Capture the cell that displays the provided text and extract its (X, Y) central coordinate. 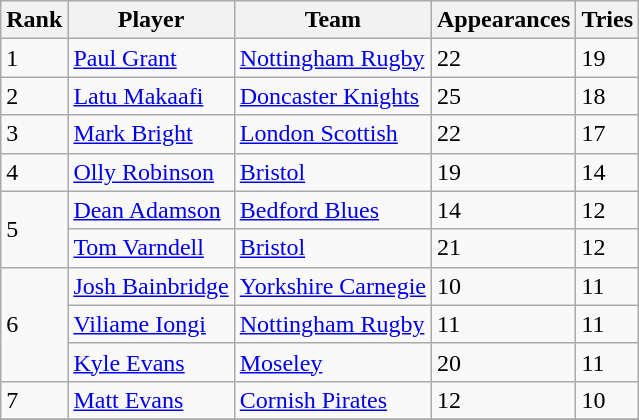
Tom Varndell (151, 248)
2 (34, 96)
20 (504, 362)
25 (504, 96)
Yorkshire Carnegie (332, 286)
6 (34, 324)
Matt Evans (151, 400)
Olly Robinson (151, 172)
Bedford Blues (332, 210)
1 (34, 58)
3 (34, 134)
18 (608, 96)
Doncaster Knights (332, 96)
Tries (608, 20)
London Scottish (332, 134)
Team (332, 20)
5 (34, 229)
Mark Bright (151, 134)
7 (34, 400)
Player (151, 20)
Viliame Iongi (151, 324)
21 (504, 248)
Latu Makaafi (151, 96)
Rank (34, 20)
Appearances (504, 20)
Kyle Evans (151, 362)
4 (34, 172)
17 (608, 134)
Josh Bainbridge (151, 286)
Moseley (332, 362)
Dean Adamson (151, 210)
Cornish Pirates (332, 400)
Paul Grant (151, 58)
